From the cell containing the given text, extract its center point as [X, Y] coordinate. 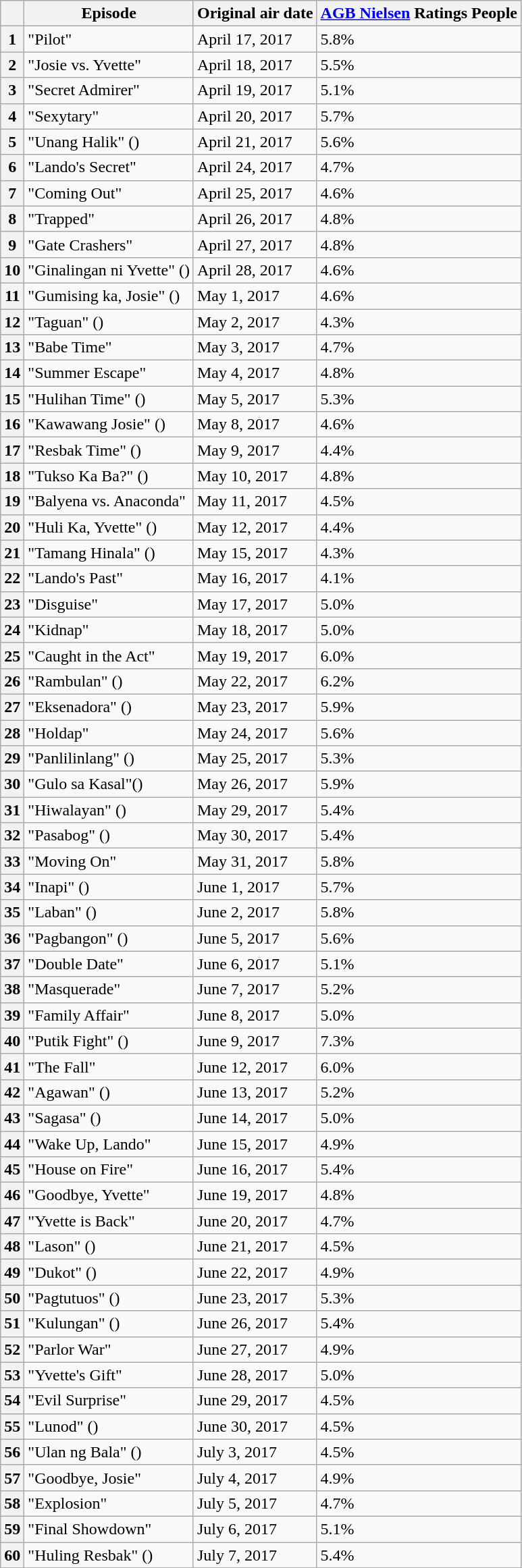
June 7, 2017 [255, 990]
"Huli Ka, Yvette" () [109, 527]
Episode [109, 13]
"The Fall" [109, 1066]
"Unang Halik" () [109, 142]
"Parlor War" [109, 1349]
53 [12, 1375]
60 [12, 1555]
May 15, 2017 [255, 553]
2 [12, 65]
May 24, 2017 [255, 732]
June 28, 2017 [255, 1375]
"Masquerade" [109, 990]
"Gulo sa Kasal"() [109, 784]
"Final Showdown" [109, 1529]
"Ulan ng Bala" () [109, 1452]
12 [12, 322]
May 31, 2017 [255, 861]
"Holdap" [109, 732]
May 23, 2017 [255, 707]
June 21, 2017 [255, 1247]
June 30, 2017 [255, 1426]
"Sexytary" [109, 116]
15 [12, 399]
55 [12, 1426]
10 [12, 270]
"Pasabog" () [109, 836]
June 29, 2017 [255, 1401]
May 10, 2017 [255, 476]
"Kidnap" [109, 630]
"Tukso Ka Ba?" () [109, 476]
13 [12, 348]
22 [12, 578]
"Gumising ka, Josie" () [109, 296]
May 2, 2017 [255, 322]
"Lunod" () [109, 1426]
14 [12, 373]
"Hiwalayan" () [109, 810]
25 [12, 655]
17 [12, 450]
May 9, 2017 [255, 450]
"Babe Time" [109, 348]
40 [12, 1041]
26 [12, 681]
30 [12, 784]
April 20, 2017 [255, 116]
April 19, 2017 [255, 90]
"Lando's Past" [109, 578]
44 [12, 1144]
"Putik Fight" () [109, 1041]
April 27, 2017 [255, 244]
"Rambulan" () [109, 681]
May 30, 2017 [255, 836]
May 1, 2017 [255, 296]
"Disguise" [109, 604]
"Lason" () [109, 1247]
July 3, 2017 [255, 1452]
AGB Nielsen Ratings People [419, 13]
May 3, 2017 [255, 348]
"Dukot" () [109, 1272]
58 [12, 1503]
19 [12, 502]
"Resbak Time" () [109, 450]
June 13, 2017 [255, 1092]
48 [12, 1247]
May 19, 2017 [255, 655]
"Eksenadora" () [109, 707]
April 25, 2017 [255, 193]
"Taguan" () [109, 322]
April 26, 2017 [255, 219]
45 [12, 1170]
39 [12, 1015]
"Huling Resbak" () [109, 1555]
8 [12, 219]
42 [12, 1092]
24 [12, 630]
36 [12, 938]
29 [12, 759]
"Goodbye, Josie" [109, 1478]
28 [12, 732]
"Kulungan" () [109, 1324]
June 27, 2017 [255, 1349]
33 [12, 861]
July 7, 2017 [255, 1555]
56 [12, 1452]
"Gate Crashers" [109, 244]
16 [12, 425]
June 1, 2017 [255, 887]
May 22, 2017 [255, 681]
June 15, 2017 [255, 1144]
5 [12, 142]
21 [12, 553]
June 12, 2017 [255, 1066]
June 26, 2017 [255, 1324]
43 [12, 1118]
"Pilot" [109, 39]
31 [12, 810]
34 [12, 887]
"Pagbangon" () [109, 938]
4.1% [419, 578]
18 [12, 476]
April 17, 2017 [255, 39]
20 [12, 527]
50 [12, 1298]
"Family Affair" [109, 1015]
June 8, 2017 [255, 1015]
7 [12, 193]
May 11, 2017 [255, 502]
"Coming Out" [109, 193]
May 18, 2017 [255, 630]
April 21, 2017 [255, 142]
June 22, 2017 [255, 1272]
37 [12, 964]
May 17, 2017 [255, 604]
May 25, 2017 [255, 759]
May 16, 2017 [255, 578]
1 [12, 39]
6 [12, 167]
June 2, 2017 [255, 913]
"Secret Admirer" [109, 90]
May 26, 2017 [255, 784]
5.5% [419, 65]
June 5, 2017 [255, 938]
June 9, 2017 [255, 1041]
9 [12, 244]
4 [12, 116]
July 6, 2017 [255, 1529]
May 12, 2017 [255, 527]
April 28, 2017 [255, 270]
"Balyena vs. Anaconda" [109, 502]
"Kawawang Josie" () [109, 425]
"Tamang Hinala" () [109, 553]
"House on Fire" [109, 1170]
"Yvette's Gift" [109, 1375]
"Josie vs. Yvette" [109, 65]
June 14, 2017 [255, 1118]
54 [12, 1401]
49 [12, 1272]
"Yvette is Back" [109, 1221]
Original air date [255, 13]
46 [12, 1195]
38 [12, 990]
3 [12, 90]
27 [12, 707]
"Inapi" () [109, 887]
"Summer Escape" [109, 373]
32 [12, 836]
52 [12, 1349]
"Evil Surprise" [109, 1401]
57 [12, 1478]
May 29, 2017 [255, 810]
59 [12, 1529]
"Sagasa" () [109, 1118]
"Ginalingan ni Yvette" () [109, 270]
23 [12, 604]
June 20, 2017 [255, 1221]
May 5, 2017 [255, 399]
May 4, 2017 [255, 373]
6.2% [419, 681]
"Agawan" () [109, 1092]
"Wake Up, Lando" [109, 1144]
July 5, 2017 [255, 1503]
"Pagtutuos" () [109, 1298]
"Trapped" [109, 219]
"Caught in the Act" [109, 655]
"Laban" () [109, 913]
June 16, 2017 [255, 1170]
June 19, 2017 [255, 1195]
"Lando's Secret" [109, 167]
June 6, 2017 [255, 964]
"Panlilinlang" () [109, 759]
35 [12, 913]
7.3% [419, 1041]
11 [12, 296]
"Moving On" [109, 861]
"Hulihan Time" () [109, 399]
July 4, 2017 [255, 1478]
47 [12, 1221]
51 [12, 1324]
"Double Date" [109, 964]
April 24, 2017 [255, 167]
June 23, 2017 [255, 1298]
"Explosion" [109, 1503]
April 18, 2017 [255, 65]
"Goodbye, Yvette" [109, 1195]
May 8, 2017 [255, 425]
41 [12, 1066]
